Pinpoint the cell where the given text exists, returning its (x, y) midpoint coordinate. 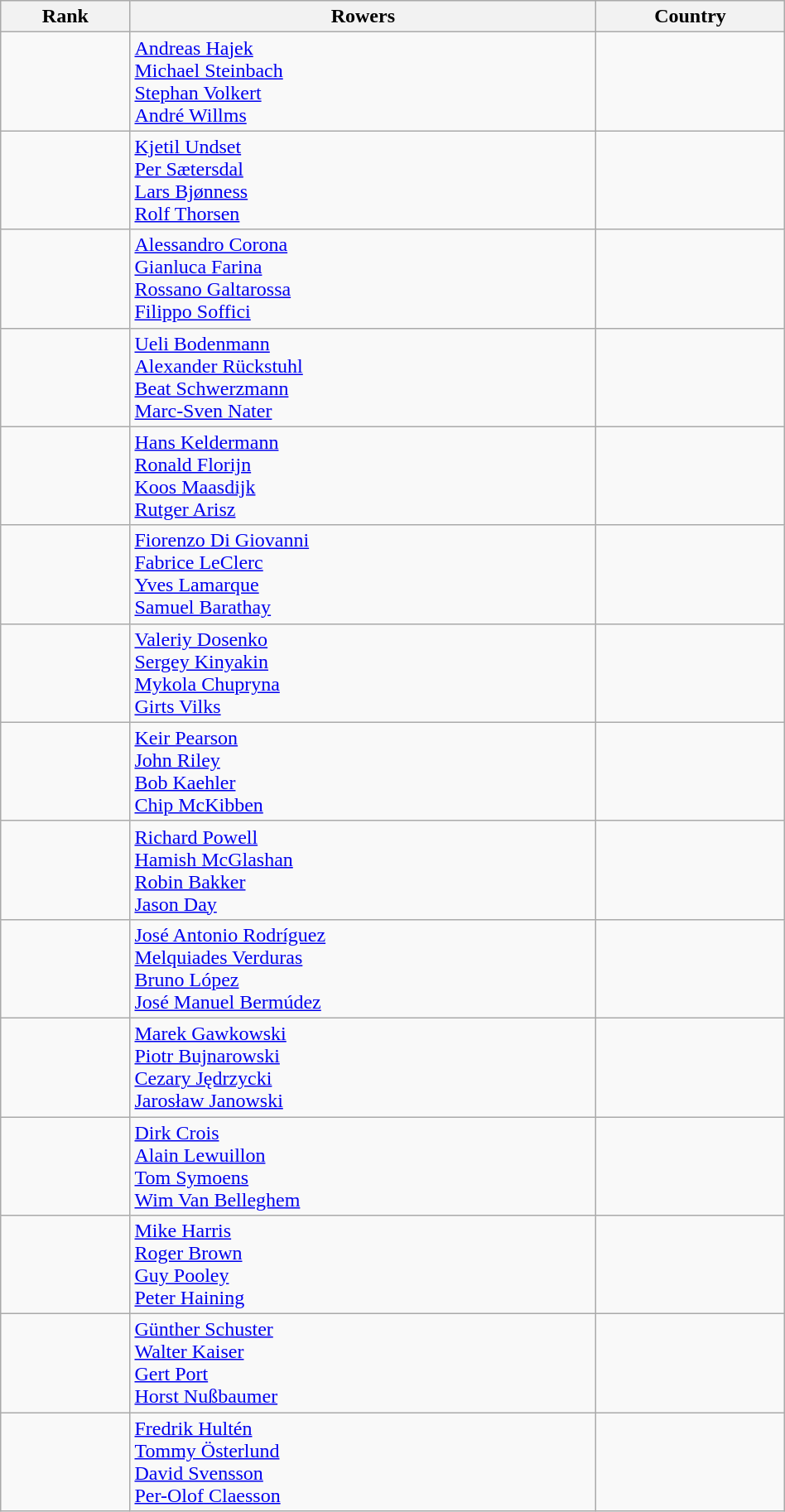
Richard PowellHamish McGlashanRobin BakkerJason Day (363, 869)
Keir PearsonJohn RileyBob KaehlerChip McKibben (363, 772)
Kjetil UndsetPer SætersdalLars BjønnessRolf Thorsen (363, 181)
Valeriy DosenkoSergey KinyakinMykola ChuprynaGirts Vilks (363, 672)
Fiorenzo Di GiovanniFabrice LeClercYves LamarqueSamuel Barathay (363, 575)
Dirk CroisAlain LewuillonTom SymoensWim Van Belleghem (363, 1166)
Fredrik HulténTommy ÖsterlundDavid SvenssonPer-Olof Claesson (363, 1462)
Rowers (363, 17)
Günther SchusterWalter KaiserGert PortHorst Nußbaumer (363, 1363)
Andreas HajekMichael SteinbachStephan VolkertAndré Willms (363, 81)
Ueli BodenmannAlexander RückstuhlBeat SchwerzmannMarc-Sven Nater (363, 378)
Country (691, 17)
Rank (65, 17)
José Antonio RodríguezMelquiades VerdurasBruno LópezJosé Manuel Bermúdez (363, 969)
Hans KeldermannRonald FlorijnKoos MaasdijkRutger Arisz (363, 475)
Marek GawkowskiPiotr BujnarowskiCezary JędrzyckiJarosław Janowski (363, 1067)
Alessandro CoronaGianluca FarinaRossano GaltarossaFilippo Soffici (363, 278)
Mike HarrisRoger BrownGuy PooleyPeter Haining (363, 1265)
